Extract the (X, Y) coordinate from the center of the cell holding the provided text.  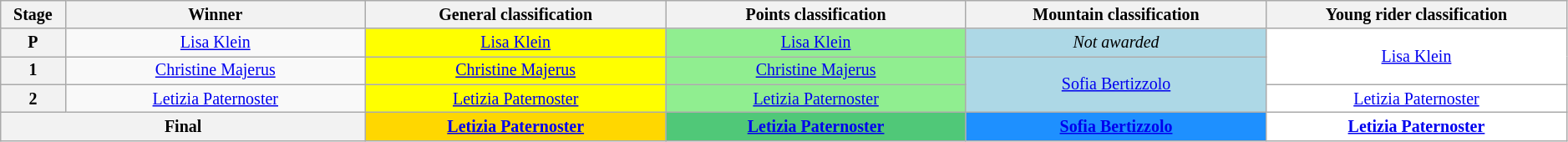
Stage (33, 15)
Final (184, 127)
Points classification (815, 15)
Mountain classification (1116, 15)
Young rider classification (1417, 15)
P (33, 43)
Not awarded (1116, 43)
2 (33, 99)
Winner (216, 15)
1 (33, 70)
General classification (515, 15)
